From the cell containing the given text, extract its center point as [x, y] coordinate. 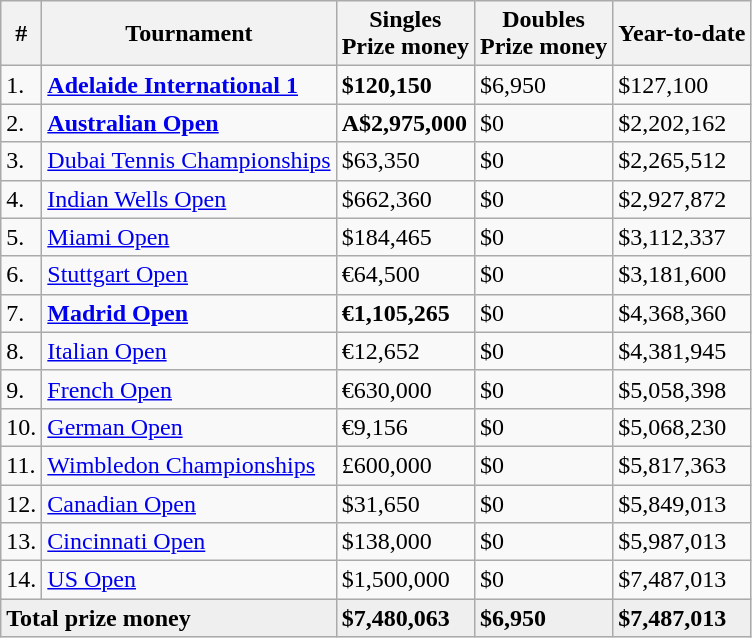
13. [22, 542]
$662,360 [405, 199]
12. [22, 503]
3. [22, 161]
$4,368,360 [682, 313]
$5,849,013 [682, 503]
Total prize money [168, 618]
US Open [189, 580]
€64,500 [405, 275]
9. [22, 389]
Tournament [189, 34]
Indian Wells Open [189, 199]
Year-to-date [682, 34]
14. [22, 580]
1. [22, 85]
German Open [189, 427]
Cincinnati Open [189, 542]
Australian Open [189, 123]
2. [22, 123]
$2,265,512 [682, 161]
10. [22, 427]
Italian Open [189, 351]
11. [22, 465]
$3,181,600 [682, 275]
€12,652 [405, 351]
A$2,975,000 [405, 123]
$63,350 [405, 161]
Miami Open [189, 237]
6. [22, 275]
$5,987,013 [682, 542]
£600,000 [405, 465]
7. [22, 313]
Dubai Tennis Championships [189, 161]
$138,000 [405, 542]
€9,156 [405, 427]
$31,650 [405, 503]
Canadian Open [189, 503]
$1,500,000 [405, 580]
$184,465 [405, 237]
$120,150 [405, 85]
$3,112,337 [682, 237]
€630,000 [405, 389]
$2,927,872 [682, 199]
Madrid Open [189, 313]
$127,100 [682, 85]
French Open [189, 389]
SinglesPrize money [405, 34]
Stuttgart Open [189, 275]
# [22, 34]
$5,068,230 [682, 427]
$4,381,945 [682, 351]
8. [22, 351]
$5,817,363 [682, 465]
Adelaide International 1 [189, 85]
$5,058,398 [682, 389]
5. [22, 237]
4. [22, 199]
$7,480,063 [405, 618]
$2,202,162 [682, 123]
€1,105,265 [405, 313]
Wimbledon Championships [189, 465]
DoublesPrize money [543, 34]
